Return [X, Y] of the center of cell containing provided text 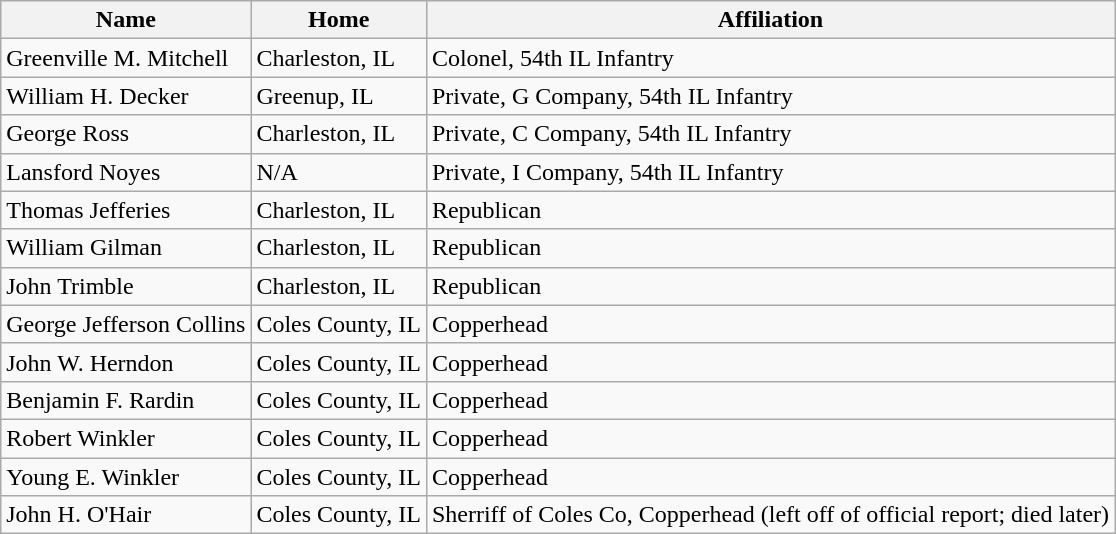
George Ross [126, 134]
Greenup, IL [339, 96]
Sherriff of Coles Co, Copperhead (left off of official report; died later) [770, 515]
Private, G Company, 54th IL Infantry [770, 96]
William Gilman [126, 248]
Name [126, 20]
Affiliation [770, 20]
George Jefferson Collins [126, 324]
Private, I Company, 54th IL Infantry [770, 172]
Colonel, 54th IL Infantry [770, 58]
N/A [339, 172]
Greenville M. Mitchell [126, 58]
Thomas Jefferies [126, 210]
Private, C Company, 54th IL Infantry [770, 134]
Young E. Winkler [126, 477]
Lansford Noyes [126, 172]
John H. O'Hair [126, 515]
John Trimble [126, 286]
William H. Decker [126, 96]
Benjamin F. Rardin [126, 400]
Robert Winkler [126, 438]
John W. Herndon [126, 362]
Home [339, 20]
